Output the [X, Y] coordinate of the center of the cell containing the given text.  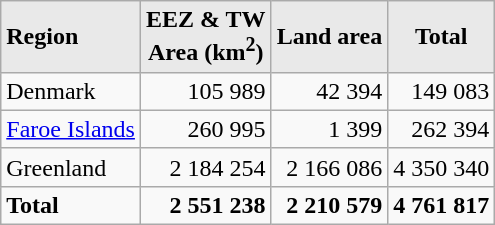
149 083 [442, 91]
4 761 817 [442, 205]
2 184 254 [206, 167]
2 210 579 [330, 205]
262 394 [442, 129]
1 399 [330, 129]
260 995 [206, 129]
Greenland [71, 167]
Denmark [71, 91]
42 394 [330, 91]
105 989 [206, 91]
2 166 086 [330, 167]
4 350 340 [442, 167]
Faroe Islands [71, 129]
Region [71, 37]
2 551 238 [206, 205]
EEZ & TWArea (km2) [206, 37]
Land area [330, 37]
